Search for the cell housing the specified text and yield its (X, Y) center coordinate. 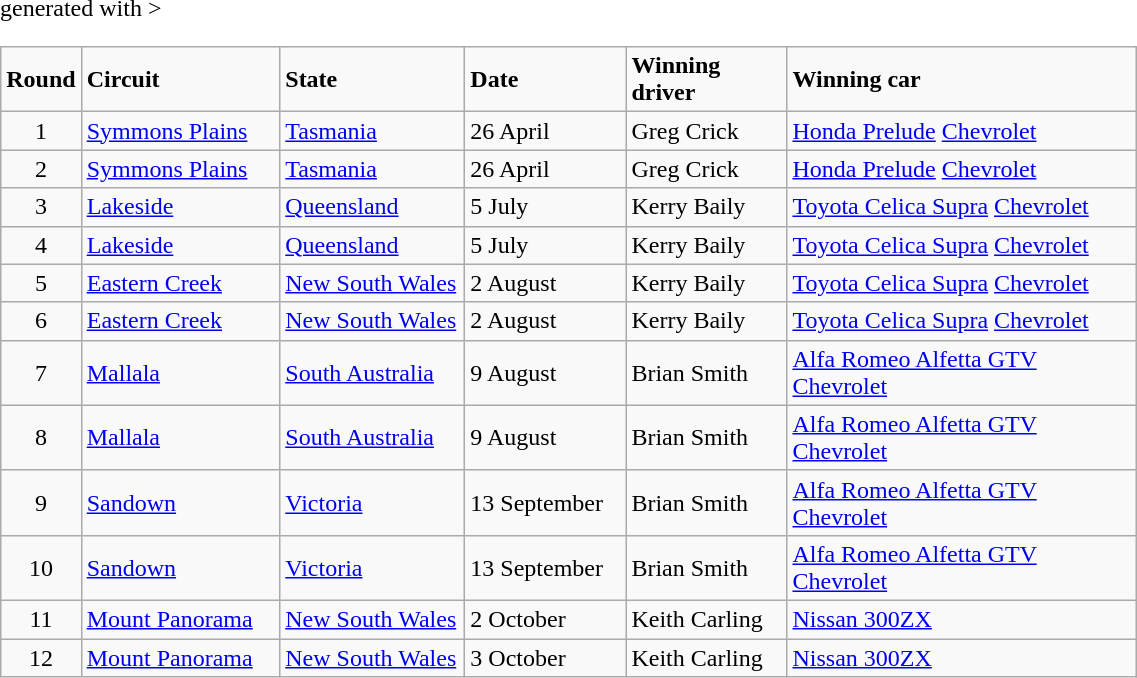
8 (41, 438)
4 (41, 245)
11 (41, 619)
Circuit (180, 80)
Date (546, 80)
3 October (546, 657)
9 (41, 502)
5 (41, 283)
6 (41, 321)
10 (41, 568)
2 (41, 169)
1 (41, 131)
State (372, 80)
12 (41, 657)
2 October (546, 619)
Round (41, 80)
7 (41, 372)
Winning car (962, 80)
Winning driver (706, 80)
3 (41, 207)
